Detect which cell encompasses the target text, then output its [x, y] center coordinate. 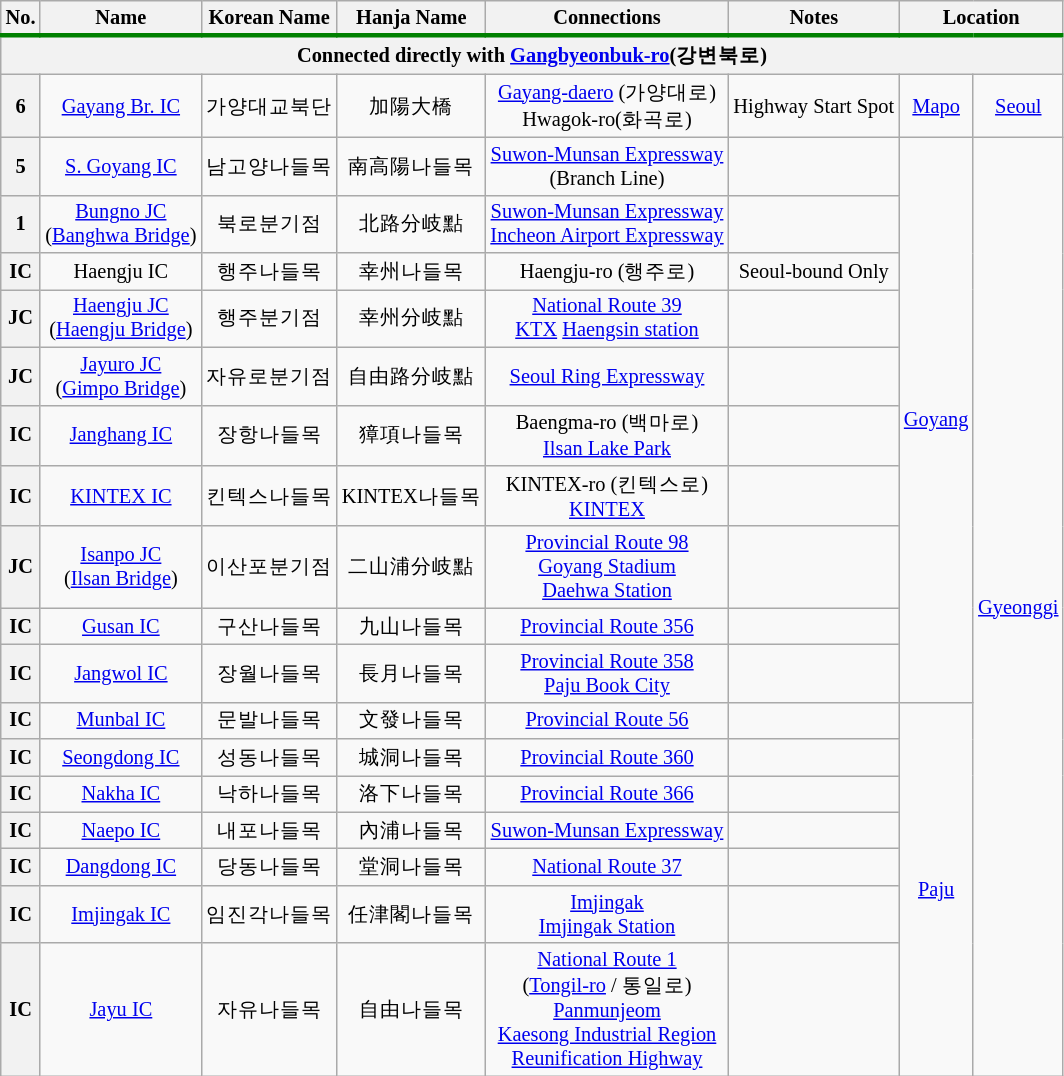
Jayu IC [120, 1010]
Seoul-bound Only [814, 272]
Gayang Br. IC [120, 106]
Gyeonggi [1018, 606]
Imjingak IC [120, 914]
장항나들목 [269, 436]
이산포분기점 [269, 567]
북로분기점 [269, 224]
내포나들목 [269, 830]
Janghang IC [120, 436]
幸州分岐點 [412, 318]
National Route 39KTX Haengsin station [608, 318]
Haengju JC(Haengju Bridge) [120, 318]
성동나들목 [269, 758]
Suwon-Munsan Expressway [608, 830]
Bungno JC(Banghwa Bridge) [120, 224]
Jangwol IC [120, 673]
北路分岐點 [412, 224]
Munbal IC [120, 720]
Nakha IC [120, 794]
獐項나들목 [412, 436]
구산나들목 [269, 626]
Isanpo JC(Ilsan Bridge) [120, 567]
당동나들목 [269, 866]
Seongdong IC [120, 758]
KINTEX-ro (킨텍스로)KINTEX [608, 496]
남고양나들목 [269, 166]
Naepo IC [120, 830]
행주분기점 [269, 318]
自由路分岐點 [412, 376]
Suwon-Munsan Expressway(Branch Line) [608, 166]
Provincial Route 366 [608, 794]
任津閣나들목 [412, 914]
幸州나들목 [412, 272]
Suwon-Munsan Expressway Incheon Airport Expressway [608, 224]
Provincial Route 356 [608, 626]
Dangdong IC [120, 866]
加陽大橋 [412, 106]
National Route 1(Tongil-ro / 통일로)PanmunjeomKaesong Industrial RegionReunification Highway [608, 1010]
행주나들목 [269, 272]
자유로분기점 [269, 376]
Provincial Route 56 [608, 720]
Korean Name [269, 18]
Seoul [1018, 106]
Hanja Name [412, 18]
자유나들목 [269, 1010]
堂洞나들목 [412, 866]
Provincial Route 360 [608, 758]
Seoul Ring Expressway [608, 376]
장월나들목 [269, 673]
Goyang [936, 420]
Provincial Route 358Paju Book City [608, 673]
Haengju IC [120, 272]
Paju [936, 889]
二山浦分岐點 [412, 567]
Notes [814, 18]
Provincial Route 98Goyang StadiumDaehwa Station [608, 567]
九山나들목 [412, 626]
自由나들목 [412, 1010]
Haengju-ro (행주로) [608, 272]
No. [21, 18]
洛下나들목 [412, 794]
1 [21, 224]
킨텍스나들목 [269, 496]
KINTEX IC [120, 496]
南高陽나들목 [412, 166]
Baengma-ro (백마로)Ilsan Lake Park [608, 436]
Jayuro JC(Gimpo Bridge) [120, 376]
文發나들목 [412, 720]
5 [21, 166]
城洞나들목 [412, 758]
Highway Start Spot [814, 106]
S. Goyang IC [120, 166]
內浦나들목 [412, 830]
Gayang-daero (가양대로)Hwagok-ro(화곡로) [608, 106]
낙하나들목 [269, 794]
가양대교북단 [269, 106]
ImjingakImjingak Station [608, 914]
Name [120, 18]
Mapo [936, 106]
Gusan IC [120, 626]
長月나들목 [412, 673]
Connections [608, 18]
문발나들목 [269, 720]
KINTEX나들목 [412, 496]
National Route 37 [608, 866]
6 [21, 106]
임진각나들목 [269, 914]
Connected directly with Gangbyeonbuk-ro(강변북로) [532, 55]
Location [981, 18]
